Output the (X, Y) coordinate of the center of the cell containing the given text.  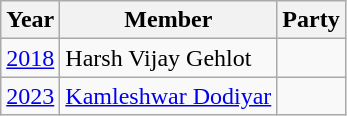
2018 (30, 58)
Member (168, 20)
Party (311, 20)
Kamleshwar Dodiyar (168, 96)
Year (30, 20)
2023 (30, 96)
Harsh Vijay Gehlot (168, 58)
